For the text-containing cell, return its midpoint in [x, y] coordinate format. 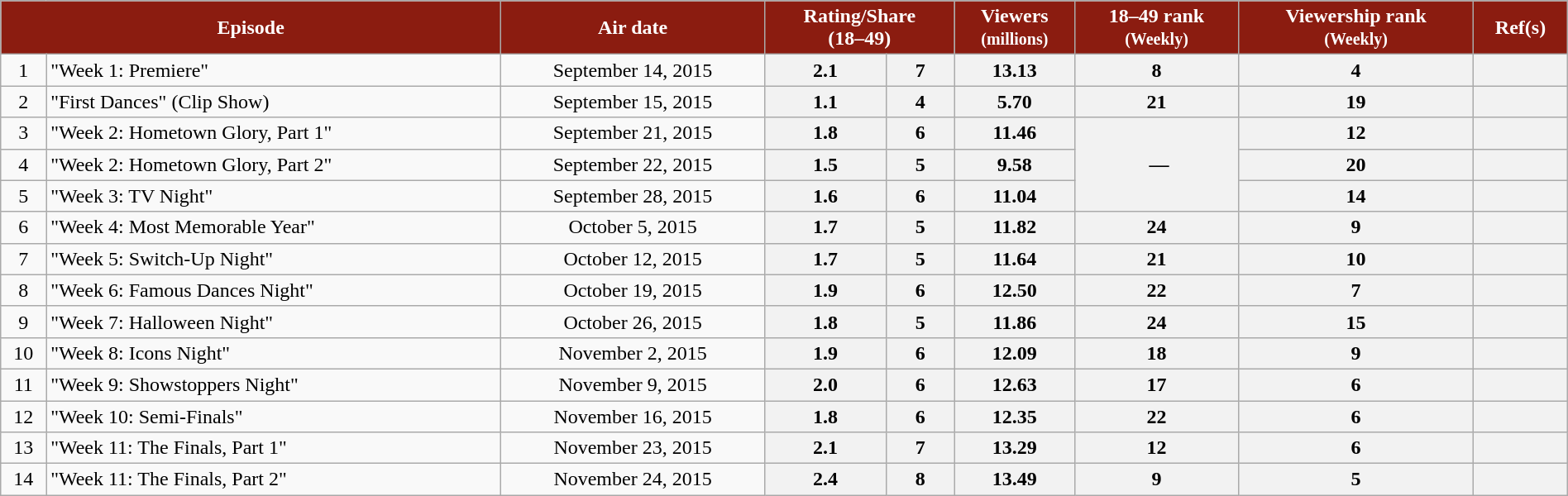
13.49 [1014, 479]
18 [1157, 353]
Viewership rank(Weekly) [1355, 28]
1 [23, 70]
13.13 [1014, 70]
— [1157, 165]
11.82 [1014, 227]
1.5 [825, 165]
20 [1355, 165]
September 15, 2015 [633, 102]
1.6 [825, 196]
11.04 [1014, 196]
1.1 [825, 102]
October 19, 2015 [633, 290]
November 9, 2015 [633, 384]
13 [23, 448]
November 23, 2015 [633, 448]
Air date [633, 28]
Rating/Share(18–49) [860, 28]
11.46 [1014, 133]
October 12, 2015 [633, 259]
"Week 6: Famous Dances Night" [274, 290]
18–49 rank(Weekly) [1157, 28]
"Week 7: Halloween Night" [274, 322]
11.64 [1014, 259]
October 26, 2015 [633, 322]
Ref(s) [1520, 28]
November 24, 2015 [633, 479]
"First Dances" (Clip Show) [274, 102]
"Week 5: Switch-Up Night" [274, 259]
2.4 [825, 479]
"Week 2: Hometown Glory, Part 2" [274, 165]
October 5, 2015 [633, 227]
September 21, 2015 [633, 133]
2 [23, 102]
19 [1355, 102]
9.58 [1014, 165]
"Week 8: Icons Night" [274, 353]
Episode [251, 28]
12.50 [1014, 290]
3 [23, 133]
12.35 [1014, 416]
15 [1355, 322]
"Week 11: The Finals, Part 1" [274, 448]
November 2, 2015 [633, 353]
"Week 2: Hometown Glory, Part 1" [274, 133]
September 22, 2015 [633, 165]
"Week 10: Semi-Finals" [274, 416]
11.86 [1014, 322]
11 [23, 384]
2.0 [825, 384]
"Week 9: Showstoppers Night" [274, 384]
5.70 [1014, 102]
"Week 1: Premiere" [274, 70]
Viewers(millions) [1014, 28]
12.63 [1014, 384]
17 [1157, 384]
November 16, 2015 [633, 416]
13.29 [1014, 448]
September 14, 2015 [633, 70]
"Week 11: The Finals, Part 2" [274, 479]
"Week 3: TV Night" [274, 196]
"Week 4: Most Memorable Year" [274, 227]
12.09 [1014, 353]
September 28, 2015 [633, 196]
